Capture the cell that displays the provided text and extract its [x, y] central coordinate. 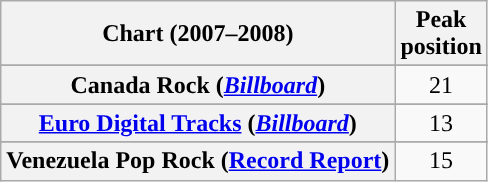
Euro Digital Tracks (Billboard) [198, 123]
13 [441, 123]
Peakposition [441, 34]
21 [441, 85]
Canada Rock (Billboard) [198, 85]
Chart (2007–2008) [198, 34]
Venezuela Pop Rock (Record Report) [198, 161]
15 [441, 161]
